Search for the cell housing the specified text and yield its (X, Y) center coordinate. 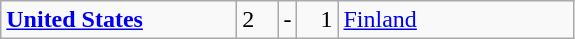
Finland (456, 20)
1 (318, 20)
2 (258, 20)
- (288, 20)
United States (119, 20)
